Search for the cell housing the specified text and yield its (x, y) center coordinate. 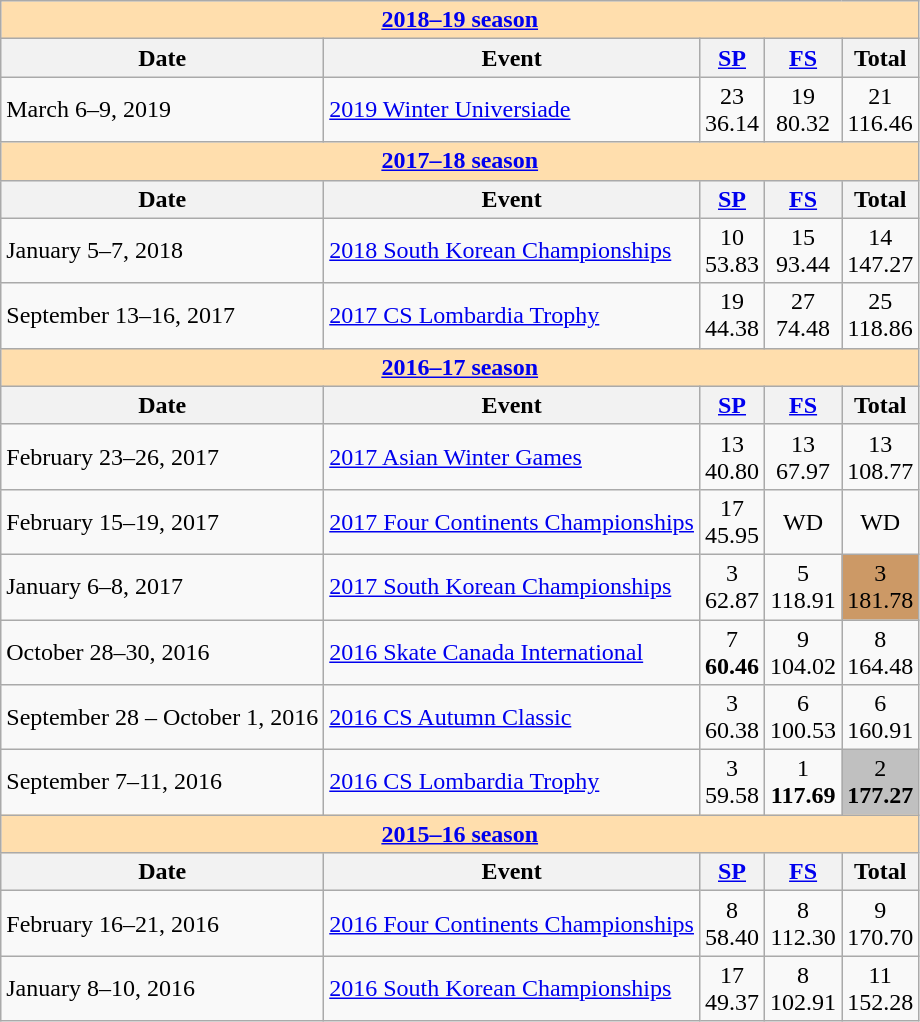
19 44.38 (732, 316)
2016 CS Autumn Classic (512, 718)
January 6–8, 2017 (162, 586)
14 147.27 (880, 250)
6 100.53 (804, 718)
2019 Winter Universiade (512, 110)
3 62.87 (732, 586)
13 67.97 (804, 456)
February 15–19, 2017 (162, 522)
2016–17 season (460, 367)
17 45.95 (732, 522)
September 28 – October 1, 2016 (162, 718)
13 40.80 (732, 456)
8 164.48 (880, 652)
21 116.46 (880, 110)
1 117.69 (804, 782)
7 60.46 (732, 652)
3 60.38 (732, 718)
2018–19 season (460, 20)
11 152.28 (880, 988)
2 177.27 (880, 782)
19 80.32 (804, 110)
January 8–10, 2016 (162, 988)
2016 South Korean Championships (512, 988)
February 16–21, 2016 (162, 924)
2016 CS Lombardia Trophy (512, 782)
2017 Asian Winter Games (512, 456)
9 104.02 (804, 652)
13 108.77 (880, 456)
January 5–7, 2018 (162, 250)
23 36.14 (732, 110)
8 112.30 (804, 924)
3 181.78 (880, 586)
2017 South Korean Championships (512, 586)
8 102.91 (804, 988)
September 7–11, 2016 (162, 782)
6 160.91 (880, 718)
25 118.86 (880, 316)
27 74.48 (804, 316)
5 118.91 (804, 586)
2017 Four Continents Championships (512, 522)
October 28–30, 2016 (162, 652)
9 170.70 (880, 924)
2017 CS Lombardia Trophy (512, 316)
17 49.37 (732, 988)
10 53.83 (732, 250)
2016 Skate Canada International (512, 652)
March 6–9, 2019 (162, 110)
2015–16 season (460, 834)
15 93.44 (804, 250)
3 59.58 (732, 782)
February 23–26, 2017 (162, 456)
8 58.40 (732, 924)
2016 Four Continents Championships (512, 924)
2017–18 season (460, 161)
September 13–16, 2017 (162, 316)
2018 South Korean Championships (512, 250)
